Return (x, y) of the center of cell containing provided text 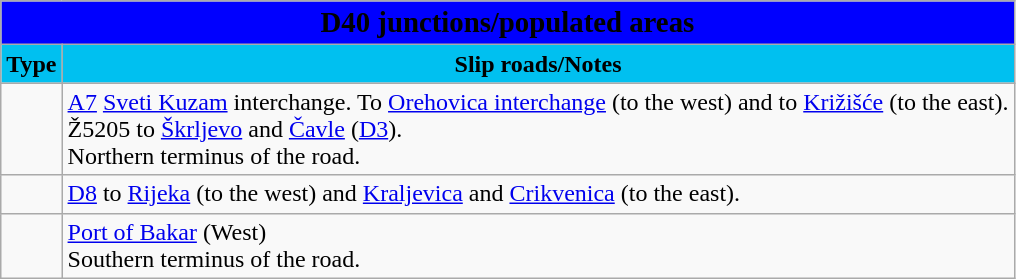
Type (32, 64)
Slip roads/Notes (538, 64)
Port of Bakar (West)Southern terminus of the road. (538, 246)
D40 junctions/populated areas (508, 23)
D8 to Rijeka (to the west) and Kraljevica and Crikvenica (to the east). (538, 194)
